Detect which cell encompasses the target text, then output its [x, y] center coordinate. 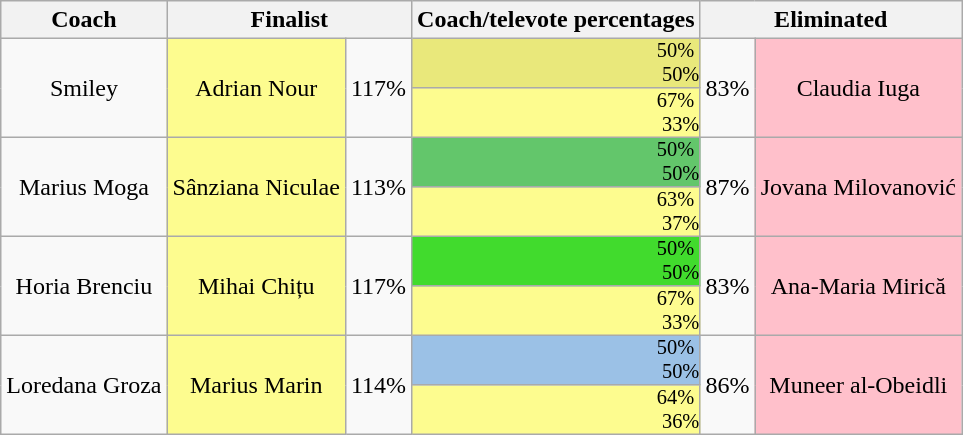
Horia Brenciu [84, 286]
Jovana Milovanović [858, 188]
87% [728, 188]
Ana-Maria Mirică [858, 286]
114% [378, 386]
Sânziana Niculae [256, 188]
64% 36% [556, 410]
Marius Moga [84, 188]
Coach/televote percentages [556, 20]
Coach [84, 20]
63% 37% [556, 212]
Eliminated [830, 20]
Mihai Chițu [256, 286]
Smiley [84, 88]
113% [378, 188]
Muneer al-Obeidli [858, 386]
Finalist [289, 20]
Loredana Groza [84, 386]
Marius Marin [256, 386]
Claudia Iuga [858, 88]
86% [728, 386]
Adrian Nour [256, 88]
